Capture the cell that displays the provided text and extract its (x, y) central coordinate. 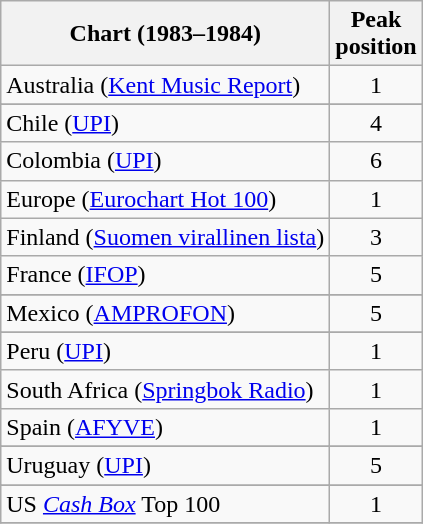
South Africa (Springbok Radio) (166, 389)
Spain (AFYVE) (166, 427)
US Cash Box Top 100 (166, 503)
Australia (Kent Music Report) (166, 85)
Chart (1983–1984) (166, 34)
Mexico (AMPROFON) (166, 313)
Uruguay (UPI) (166, 465)
Finland (Suomen virallinen lista) (166, 237)
4 (376, 123)
France (IFOP) (166, 275)
Peru (UPI) (166, 351)
Chile (UPI) (166, 123)
3 (376, 237)
6 (376, 161)
Europe (Eurochart Hot 100) (166, 199)
Peakposition (376, 34)
Colombia (UPI) (166, 161)
